Capture the cell that displays the provided text and extract its (x, y) central coordinate. 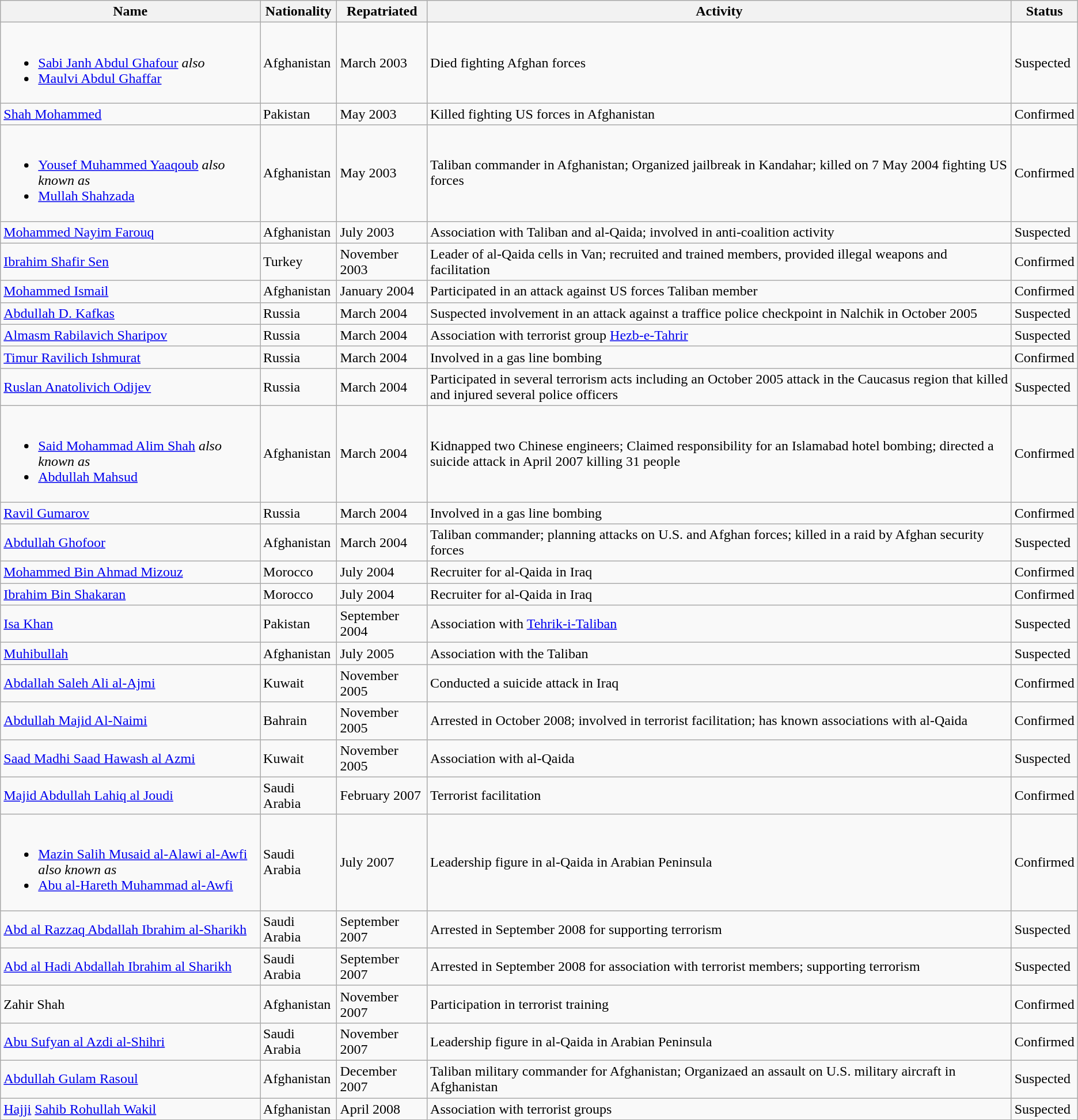
Participated in an attack against US forces Taliban member (720, 291)
Participation in terrorist training (720, 1004)
Ravil Gumarov (130, 513)
Association with terrorist groups (720, 1108)
Majid Abdullah Lahiq al Joudi (130, 796)
Mohammed Bin Ahmad Mizouz (130, 572)
Association with terrorist group Hezb-e-Tahrir (720, 335)
Nationality (298, 12)
November 2003 (382, 261)
July 2003 (382, 232)
Abdullah Ghofoor (130, 542)
Mazin Salih Musaid al-Alawi al-Awfi also known asAbu al-Hareth Muhammad al-Awfi (130, 863)
Abd al Razzaq Abdallah Ibrahim al-Sharikh (130, 929)
Leader of al-Qaida cells in Van; recruited and trained members, provided illegal weapons and facilitation (720, 261)
Muhibullah (130, 654)
Status (1045, 12)
Taliban military commander for Afghanistan; Organizaed an assault on U.S. military aircraft in Afghanistan (720, 1079)
February 2007 (382, 796)
Arrested in September 2008 for association with terrorist members; supporting terrorism (720, 966)
Arrested in October 2008; involved in terrorist facilitation; has known associations with al-Qaida (720, 721)
March 2003 (382, 63)
Sabi Janh Abdul Ghafour alsoMaulvi Abdul Ghaffar (130, 63)
Abdullah Gulam Rasoul (130, 1079)
Hajji Sahib Rohullah Wakil (130, 1108)
Said Mohammad Alim Shah also known asAbdullah Mahsud (130, 454)
Terrorist facilitation (720, 796)
Name (130, 12)
Association with Taliban and al-Qaida; involved in anti-coalition activity (720, 232)
Ruslan Anatolivich Odijev (130, 387)
Arrested in September 2008 for supporting terrorism (720, 929)
Taliban commander in Afghanistan; Organized jailbreak in Kandahar; killed on 7 May 2004 fighting US forces (720, 173)
April 2008 (382, 1108)
Bahrain (298, 721)
Abdullah D. Kafkas (130, 313)
Turkey (298, 261)
Ibrahim Shafir Sen (130, 261)
Conducted a suicide attack in Iraq (720, 683)
Abd al Hadi Abdallah Ibrahim al Sharikh (130, 966)
Isa Khan (130, 624)
Almasm Rabilavich Sharipov (130, 335)
Abu Sufyan al Azdi al-Shihri (130, 1041)
July 2007 (382, 863)
Association with Tehrik-i-Taliban (720, 624)
Killed fighting US forces in Afghanistan (720, 114)
Saad Madhi Saad Hawash al Azmi (130, 758)
Repatriated (382, 12)
July 2005 (382, 654)
January 2004 (382, 291)
Kidnapped two Chinese engineers; Claimed responsibility for an Islamabad hotel bombing; directed a suicide attack in April 2007 killing 31 people (720, 454)
Suspected involvement in an attack against a traffice police checkpoint in Nalchik in October 2005 (720, 313)
Timur Ravilich Ishmurat (130, 357)
Association with al-Qaida (720, 758)
Participated in several terrorism acts including an October 2005 attack in the Caucasus region that killed and injured several police officers (720, 387)
Mohammed Nayim Farouq (130, 232)
Activity (720, 12)
Died fighting Afghan forces (720, 63)
Zahir Shah (130, 1004)
Association with the Taliban (720, 654)
Taliban commander; planning attacks on U.S. and Afghan forces; killed in a raid by Afghan security forces (720, 542)
September 2004 (382, 624)
Abdullah Majid Al-Naimi (130, 721)
Ibrahim Bin Shakaran (130, 594)
Yousef Muhammed Yaaqoub also known asMullah Shahzada (130, 173)
Abdallah Saleh Ali al-Ajmi (130, 683)
Shah Mohammed (130, 114)
December 2007 (382, 1079)
Mohammed Ismail (130, 291)
